Return (x, y) of the center of cell containing provided text 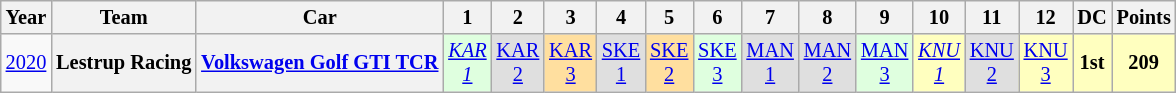
SKE1 (621, 63)
MAN2 (828, 63)
11 (992, 17)
2 (518, 17)
KAR1 (467, 63)
2020 (26, 63)
4 (621, 17)
Car (320, 17)
12 (1046, 17)
SKE3 (717, 63)
8 (828, 17)
KNU3 (1046, 63)
MAN3 (884, 63)
1 (467, 17)
1st (1092, 63)
3 (570, 17)
5 (669, 17)
KAR2 (518, 63)
Points (1144, 17)
209 (1144, 63)
KNU1 (939, 63)
KNU2 (992, 63)
9 (884, 17)
SKE2 (669, 63)
Lestrup Racing (124, 63)
Volkswagen Golf GTI TCR (320, 63)
Team (124, 17)
10 (939, 17)
DC (1092, 17)
7 (770, 17)
KAR3 (570, 63)
6 (717, 17)
MAN1 (770, 63)
Year (26, 17)
